Determine the [X, Y] coordinate at the center of the cell enclosing the given text.  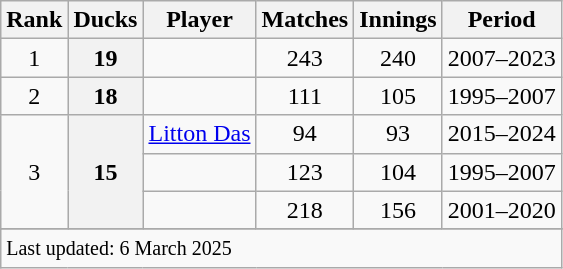
94 [305, 134]
Ducks [106, 20]
18 [106, 96]
2015–2024 [502, 134]
243 [305, 58]
1 [34, 58]
240 [398, 58]
Period [502, 20]
15 [106, 172]
123 [305, 172]
93 [398, 134]
Innings [398, 20]
111 [305, 96]
156 [398, 210]
Matches [305, 20]
105 [398, 96]
Last updated: 6 March 2025 [281, 248]
Litton Das [200, 134]
2001–2020 [502, 210]
3 [34, 172]
2 [34, 96]
104 [398, 172]
19 [106, 58]
Rank [34, 20]
Player [200, 20]
2007–2023 [502, 58]
218 [305, 210]
